Capture the cell that displays the provided text and extract its (x, y) central coordinate. 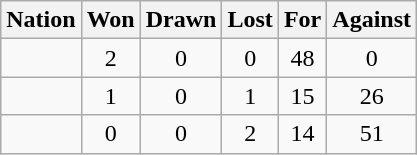
51 (372, 134)
Drawn (181, 20)
26 (372, 96)
48 (302, 58)
For (302, 20)
Against (372, 20)
Nation (41, 20)
Won (110, 20)
14 (302, 134)
15 (302, 96)
Lost (250, 20)
